Scan for the cell matching the given text and deliver its [X, Y] coordinate at center. 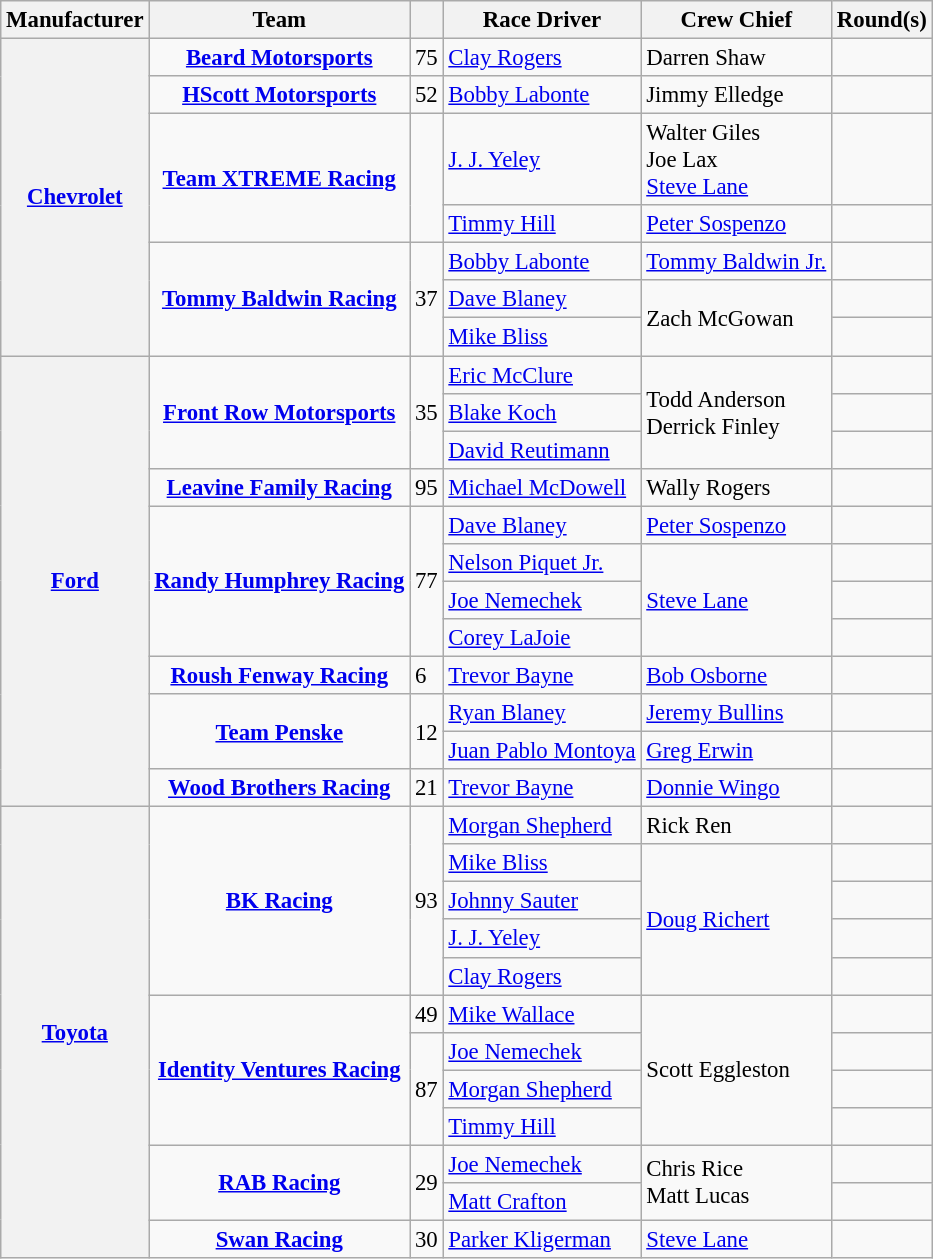
Zach McGowan [736, 318]
Identity Ventures Racing [280, 1070]
Parker Kligerman [542, 1239]
Team XTREME Racing [280, 178]
Tommy Baldwin Jr. [736, 262]
Team Penske [280, 732]
6 [426, 675]
Juan Pablo Montoya [542, 751]
HScott Motorsports [280, 95]
93 [426, 901]
Chevrolet [75, 198]
BK Racing [280, 901]
Donnie Wingo [736, 788]
Scott Eggleston [736, 1070]
Beard Motorsports [280, 58]
Wood Brothers Racing [280, 788]
77 [426, 581]
Jeremy Bullins [736, 713]
Greg Erwin [736, 751]
Blake Koch [542, 412]
95 [426, 487]
Manufacturer [75, 20]
Doug Richert [736, 919]
Toyota [75, 1032]
Randy Humphrey Racing [280, 581]
Todd Anderson Derrick Finley [736, 412]
Corey LaJoie [542, 638]
12 [426, 732]
Michael McDowell [542, 487]
Front Row Motorsports [280, 412]
Swan Racing [280, 1239]
35 [426, 412]
75 [426, 58]
Johnny Sauter [542, 901]
Ryan Blaney [542, 713]
Leavine Family Racing [280, 487]
Round(s) [882, 20]
Eric McClure [542, 375]
Race Driver [542, 20]
87 [426, 1088]
Tommy Baldwin Racing [280, 300]
David Reutimann [542, 450]
Chris Rice Matt Lucas [736, 1182]
Nelson Piquet Jr. [542, 563]
37 [426, 300]
29 [426, 1182]
Wally Rogers [736, 487]
Jimmy Elledge [736, 95]
52 [426, 95]
Walter Giles Joe Lax Steve Lane [736, 160]
30 [426, 1239]
Bob Osborne [736, 675]
Mike Wallace [542, 1014]
21 [426, 788]
Crew Chief [736, 20]
Team [280, 20]
Matt Crafton [542, 1202]
RAB Racing [280, 1182]
Roush Fenway Racing [280, 675]
Darren Shaw [736, 58]
49 [426, 1014]
Ford [75, 582]
Rick Ren [736, 826]
